Return the (X, Y) coordinate for the center point of the cell that contains the specified text.  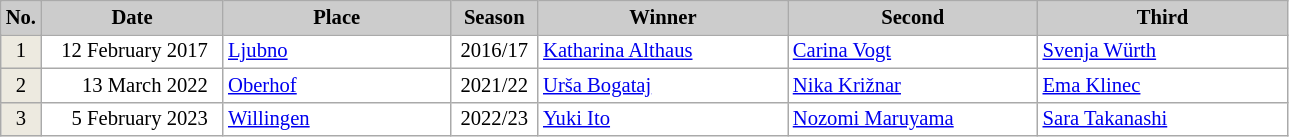
Nika Križnar (913, 85)
Third (1163, 17)
13 March 2022 (132, 85)
Ema Klinec (1163, 85)
Nozomi Maruyama (913, 119)
Svenja Würth (1163, 51)
Season (494, 17)
Winner (663, 17)
Ljubno (336, 51)
2021/22 (494, 85)
2 (21, 85)
Date (132, 17)
5 February 2023 (132, 119)
12 February 2017 (132, 51)
Sara Takanashi (1163, 119)
Carina Vogt (913, 51)
Yuki Ito (663, 119)
Second (913, 17)
2022/23 (494, 119)
Oberhof (336, 85)
Urša Bogataj (663, 85)
Katharina Althaus (663, 51)
Willingen (336, 119)
1 (21, 51)
Place (336, 17)
3 (21, 119)
2016/17 (494, 51)
No. (21, 17)
